Locate the cell with the specified text and output its [x, y] center coordinate. 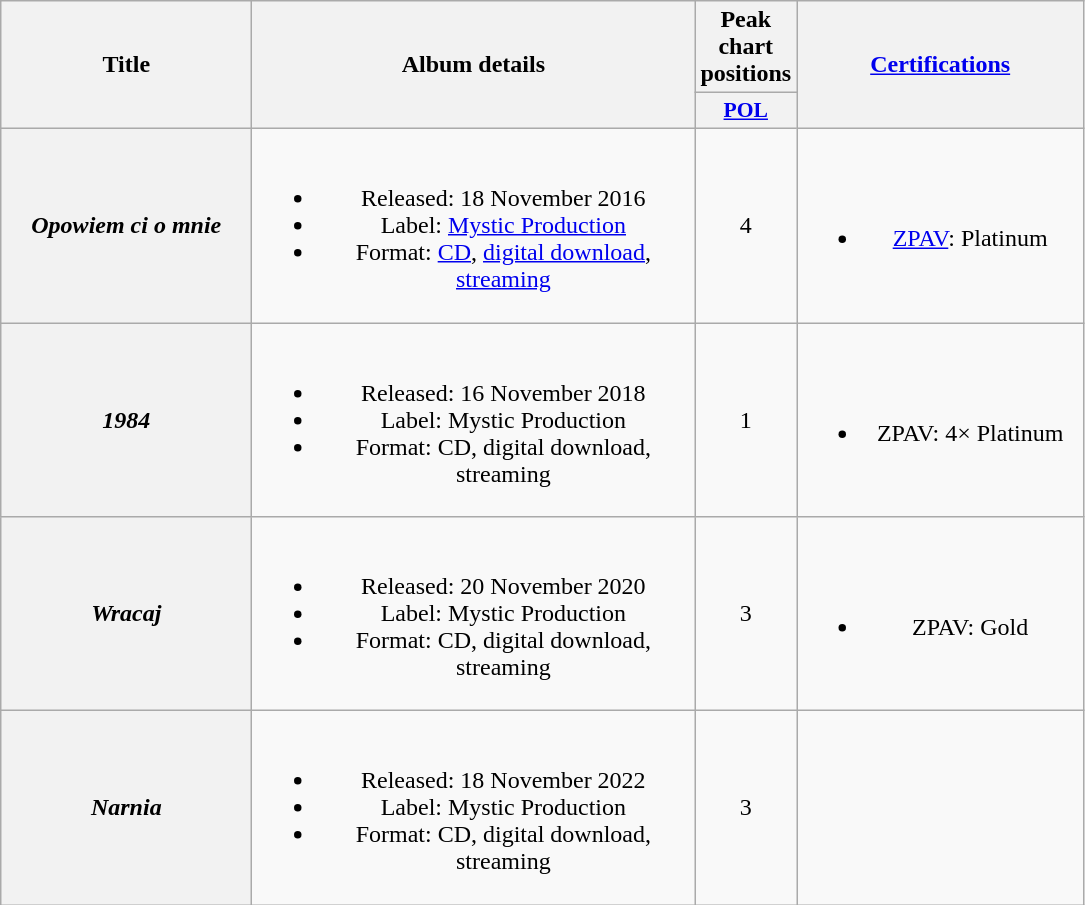
1984 [126, 419]
Opowiem ci o mnie [126, 225]
Title [126, 65]
1 [746, 419]
ZPAV: Gold [940, 614]
Released: 18 November 2022Label: Mystic ProductionFormat: CD, digital download, streaming [474, 808]
Released: 16 November 2018Label: Mystic ProductionFormat: CD, digital download, streaming [474, 419]
POL [746, 111]
4 [746, 225]
Peak chart positions [746, 47]
Certifications [940, 65]
Album details [474, 65]
Narnia [126, 808]
Wracaj [126, 614]
ZPAV: Platinum [940, 225]
ZPAV: 4× Platinum [940, 419]
Released: 20 November 2020Label: Mystic ProductionFormat: CD, digital download, streaming [474, 614]
Released: 18 November 2016Label: Mystic ProductionFormat: CD, digital download, streaming [474, 225]
